From the cell containing the given text, extract its center point as [X, Y] coordinate. 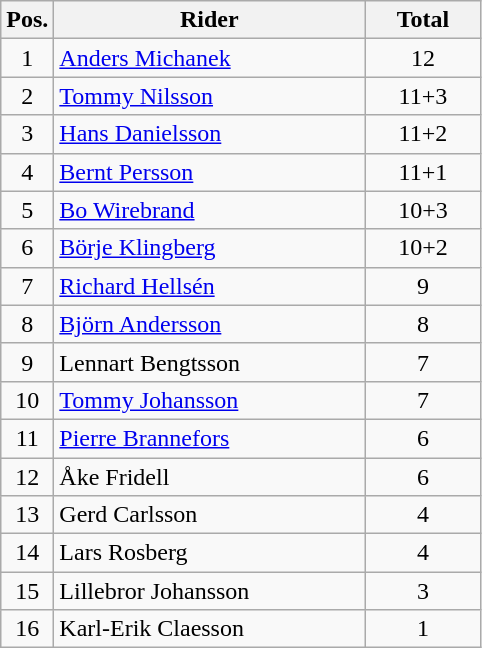
Richard Hellsén [210, 286]
13 [28, 515]
5 [28, 210]
10+3 [423, 210]
Björn Andersson [210, 324]
Total [423, 20]
Lars Rosberg [210, 553]
Bo Wirebrand [210, 210]
11+2 [423, 134]
11 [28, 438]
Rider [210, 20]
10 [28, 400]
Hans Danielsson [210, 134]
Bernt Persson [210, 172]
10+2 [423, 248]
14 [28, 553]
11+1 [423, 172]
Anders Michanek [210, 58]
16 [28, 629]
15 [28, 591]
Pos. [28, 20]
Åke Fridell [210, 477]
Gerd Carlsson [210, 515]
2 [28, 96]
Pierre Brannefors [210, 438]
Karl-Erik Claesson [210, 629]
Tommy Johansson [210, 400]
11+3 [423, 96]
Lennart Bengtsson [210, 362]
Tommy Nilsson [210, 96]
Lillebror Johansson [210, 591]
Börje Klingberg [210, 248]
